Return the [X, Y] coordinate for the center point of the cell that contains the specified text.  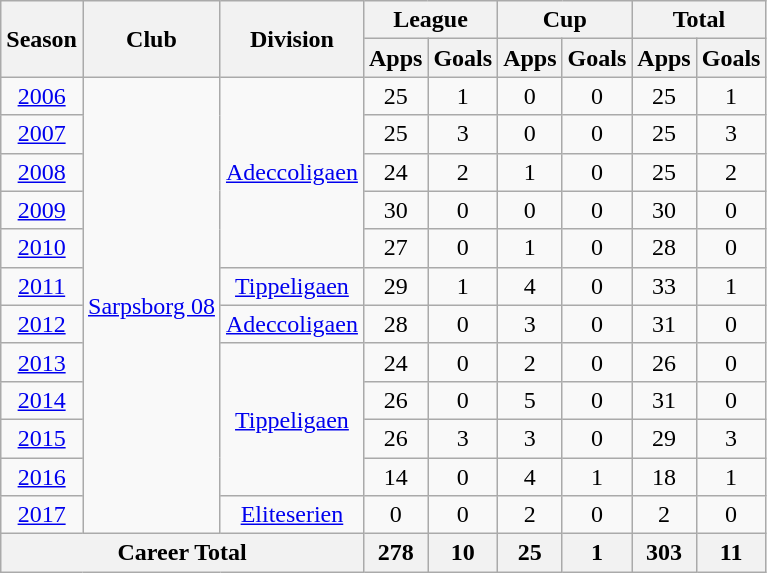
Career Total [182, 553]
2008 [42, 172]
2010 [42, 248]
Division [292, 39]
18 [664, 477]
33 [664, 286]
5 [530, 400]
2016 [42, 477]
2011 [42, 286]
Cup [565, 20]
11 [731, 553]
10 [463, 553]
2007 [42, 134]
League [430, 20]
2013 [42, 362]
278 [395, 553]
2006 [42, 96]
303 [664, 553]
2009 [42, 210]
2014 [42, 400]
Season [42, 39]
27 [395, 248]
Total [699, 20]
Eliteserien [292, 515]
Sarpsborg 08 [151, 306]
14 [395, 477]
2017 [42, 515]
2012 [42, 324]
Club [151, 39]
2015 [42, 438]
